Locate the cell with the specified text and output its (X, Y) center coordinate. 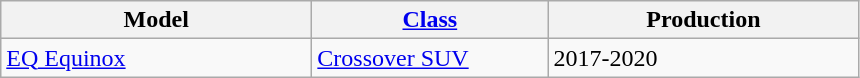
Production (704, 20)
Model (156, 20)
2017-2020 (704, 58)
Crossover SUV (430, 58)
EQ Equinox (156, 58)
Class (430, 20)
